Capture the cell that displays the provided text and extract its (x, y) central coordinate. 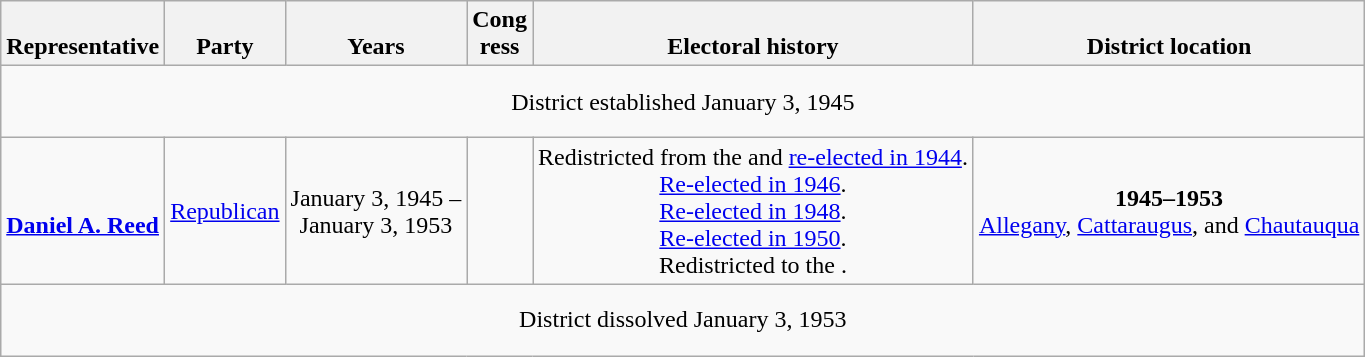
1945–1953Allegany, Cattaraugus, and Chautauqua (1168, 211)
Representative (83, 34)
January 3, 1945 –January 3, 1953 (376, 211)
District location (1168, 34)
District dissolved January 3, 1953 (683, 320)
Daniel A. Reed (83, 211)
Years (376, 34)
Party (225, 34)
Electoral history (752, 34)
District established January 3, 1945 (683, 102)
Redistricted from the and re-elected in 1944.Re-elected in 1946.Re-elected in 1948.Re-elected in 1950.Redistricted to the . (752, 211)
Congress (500, 34)
Republican (225, 211)
